Return the [X, Y] coordinate for the center point of the cell that contains the specified text.  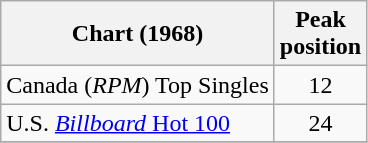
Canada (RPM) Top Singles [138, 85]
U.S. Billboard Hot 100 [138, 123]
24 [320, 123]
Chart (1968) [138, 34]
12 [320, 85]
Peakposition [320, 34]
